Identify which cell holds the provided text, then report its (x, y) central coordinate. 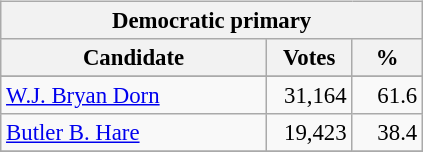
31,164 (309, 96)
Votes (309, 58)
Candidate (134, 58)
% (388, 58)
W.J. Bryan Dorn (134, 96)
Butler B. Hare (134, 133)
61.6 (388, 96)
38.4 (388, 133)
19,423 (309, 133)
Democratic primary (212, 21)
